Detect which cell encompasses the target text, then output its (X, Y) center coordinate. 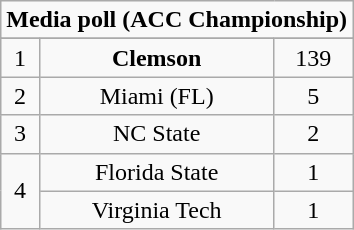
Clemson (156, 58)
4 (20, 191)
3 (20, 134)
NC State (156, 134)
Virginia Tech (156, 210)
Media poll (ACC Championship) (177, 20)
Florida State (156, 172)
5 (313, 96)
Miami (FL) (156, 96)
139 (313, 58)
